Search for the cell housing the specified text and yield its [X, Y] center coordinate. 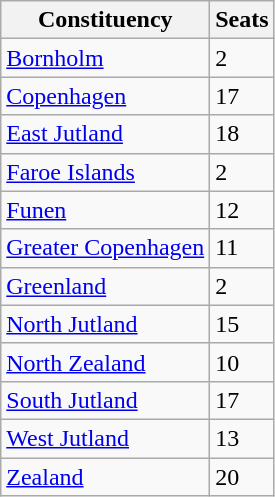
Zealand [106, 477]
Bornholm [106, 58]
20 [242, 477]
South Jutland [106, 400]
Greater Copenhagen [106, 248]
13 [242, 438]
Copenhagen [106, 96]
Constituency [106, 20]
Seats [242, 20]
North Zealand [106, 362]
Funen [106, 210]
11 [242, 248]
West Jutland [106, 438]
East Jutland [106, 134]
North Jutland [106, 324]
18 [242, 134]
15 [242, 324]
10 [242, 362]
12 [242, 210]
Greenland [106, 286]
Faroe Islands [106, 172]
